For the text-containing cell, return its midpoint in [x, y] coordinate format. 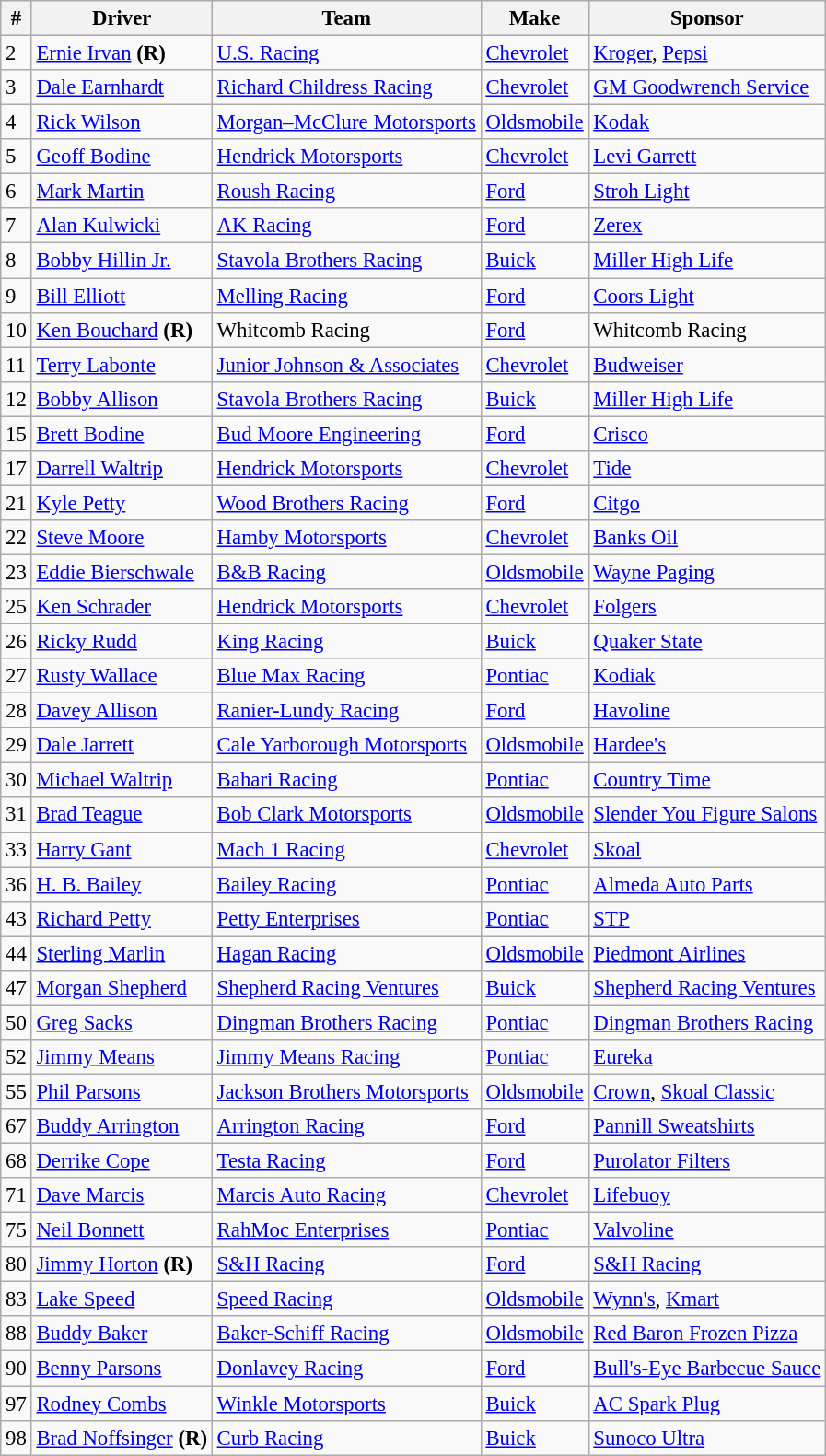
Slender You Figure Salons [707, 815]
Alan Kulwicki [122, 226]
Bull's-Eye Barbecue Sauce [707, 1369]
Kodak [707, 122]
31 [17, 815]
23 [17, 572]
Bobby Hillin Jr. [122, 261]
67 [17, 1126]
Davey Allison [122, 711]
Jackson Brothers Motorsports [346, 1091]
Sunoco Ultra [707, 1438]
Make [534, 18]
Lifebuoy [707, 1195]
Hamby Motorsports [346, 538]
Ken Schrader [122, 607]
6 [17, 192]
Steve Moore [122, 538]
97 [17, 1404]
Banks Oil [707, 538]
15 [17, 434]
Brett Bodine [122, 434]
Sterling Marlin [122, 953]
Ricky Rudd [122, 642]
30 [17, 780]
Country Time [707, 780]
Greg Sacks [122, 1022]
Folgers [707, 607]
STP [707, 918]
17 [17, 469]
75 [17, 1230]
Winkle Motorsports [346, 1404]
Citgo [707, 503]
Baker-Schiff Racing [346, 1334]
Skoal [707, 849]
2 [17, 53]
Coors Light [707, 296]
Levi Garrett [707, 157]
King Racing [346, 642]
Valvoline [707, 1230]
Bob Clark Motorsports [346, 815]
28 [17, 711]
Tide [707, 469]
Lake Speed [122, 1299]
Hardee's [707, 745]
Red Baron Frozen Pizza [707, 1334]
43 [17, 918]
29 [17, 745]
RahMoc Enterprises [346, 1230]
Bahari Racing [346, 780]
Mach 1 Racing [346, 849]
8 [17, 261]
9 [17, 296]
Bill Elliott [122, 296]
Richard Childress Racing [346, 87]
# [17, 18]
3 [17, 87]
Testa Racing [346, 1161]
Derrike Cope [122, 1161]
7 [17, 226]
AC Spark Plug [707, 1404]
Bailey Racing [346, 884]
Michael Waltrip [122, 780]
Team [346, 18]
Richard Petty [122, 918]
44 [17, 953]
25 [17, 607]
B&B Racing [346, 572]
68 [17, 1161]
Crown, Skoal Classic [707, 1091]
Ernie Irvan (R) [122, 53]
Arrington Racing [346, 1126]
Ken Bouchard (R) [122, 330]
80 [17, 1264]
Jimmy Horton (R) [122, 1264]
Melling Racing [346, 296]
Roush Racing [346, 192]
Bud Moore Engineering [346, 434]
Darrell Waltrip [122, 469]
Donlavey Racing [346, 1369]
Rodney Combs [122, 1404]
Eddie Bierschwale [122, 572]
Kroger, Pepsi [707, 53]
Curb Racing [346, 1438]
Wayne Paging [707, 572]
Crisco [707, 434]
Morgan–McClure Motorsports [346, 122]
Piedmont Airlines [707, 953]
50 [17, 1022]
Dave Marcis [122, 1195]
33 [17, 849]
Budweiser [707, 365]
Marcis Auto Racing [346, 1195]
Zerex [707, 226]
Driver [122, 18]
Kodiak [707, 676]
11 [17, 365]
71 [17, 1195]
Geoff Bodine [122, 157]
Cale Yarborough Motorsports [346, 745]
Quaker State [707, 642]
Buddy Baker [122, 1334]
52 [17, 1057]
5 [17, 157]
Stroh Light [707, 192]
GM Goodwrench Service [707, 87]
AK Racing [346, 226]
Jimmy Means [122, 1057]
Eureka [707, 1057]
Buddy Arrington [122, 1126]
83 [17, 1299]
Benny Parsons [122, 1369]
Kyle Petty [122, 503]
U.S. Racing [346, 53]
Sponsor [707, 18]
Pannill Sweatshirts [707, 1126]
Ranier-Lundy Racing [346, 711]
Rusty Wallace [122, 676]
Morgan Shepherd [122, 988]
Wynn's, Kmart [707, 1299]
4 [17, 122]
Bobby Allison [122, 399]
Harry Gant [122, 849]
Dale Jarrett [122, 745]
Brad Noffsinger (R) [122, 1438]
12 [17, 399]
Junior Johnson & Associates [346, 365]
55 [17, 1091]
21 [17, 503]
Dale Earnhardt [122, 87]
Phil Parsons [122, 1091]
88 [17, 1334]
Almeda Auto Parts [707, 884]
Brad Teague [122, 815]
36 [17, 884]
26 [17, 642]
Blue Max Racing [346, 676]
Havoline [707, 711]
Hagan Racing [346, 953]
Jimmy Means Racing [346, 1057]
Petty Enterprises [346, 918]
Purolator Filters [707, 1161]
Neil Bonnett [122, 1230]
Wood Brothers Racing [346, 503]
90 [17, 1369]
Speed Racing [346, 1299]
Rick Wilson [122, 122]
10 [17, 330]
22 [17, 538]
H. B. Bailey [122, 884]
98 [17, 1438]
47 [17, 988]
Mark Martin [122, 192]
Terry Labonte [122, 365]
27 [17, 676]
